Capture the cell that displays the provided text and extract its (X, Y) central coordinate. 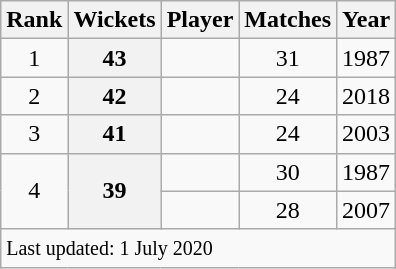
Year (366, 20)
31 (288, 58)
43 (114, 58)
2007 (366, 210)
39 (114, 191)
2018 (366, 96)
Matches (288, 20)
Rank (34, 20)
41 (114, 134)
2003 (366, 134)
4 (34, 191)
Last updated: 1 July 2020 (198, 248)
30 (288, 172)
1 (34, 58)
3 (34, 134)
2 (34, 96)
28 (288, 210)
Wickets (114, 20)
Player (200, 20)
42 (114, 96)
